Determine the (X, Y) coordinate at the center of the cell enclosing the given text.  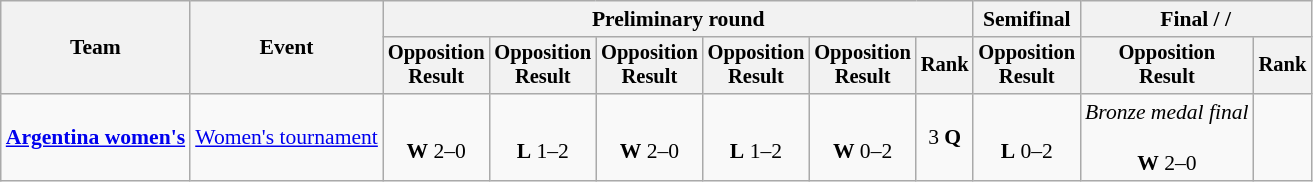
Event (286, 48)
Argentina women's (96, 138)
Final / / (1196, 19)
3 Q (945, 138)
Preliminary round (678, 19)
L 0–2 (1026, 138)
Semifinal (1026, 19)
W 0–2 (862, 138)
Team (96, 48)
Women's tournament (286, 138)
Bronze medal finalW 2–0 (1167, 138)
